Find where the given text appears and provide that cell's center as (X, Y) coordinate. 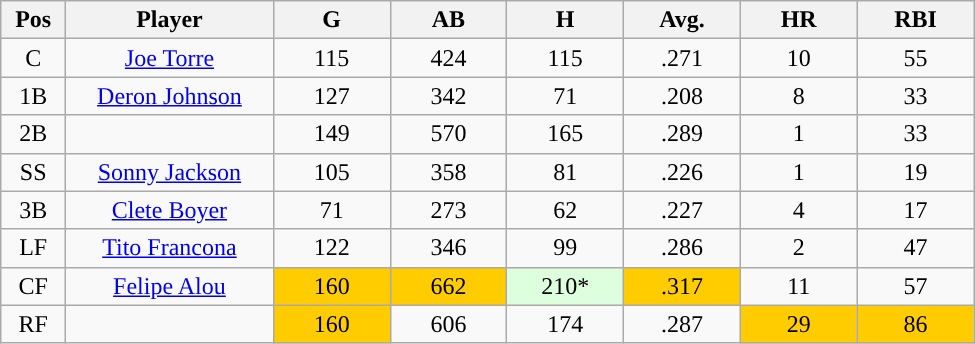
Deron Johnson (170, 96)
3B (34, 210)
Avg. (682, 20)
.287 (682, 324)
.227 (682, 210)
.317 (682, 286)
2B (34, 134)
HR (798, 20)
81 (566, 172)
358 (448, 172)
C (34, 58)
1B (34, 96)
570 (448, 134)
105 (332, 172)
G (332, 20)
.271 (682, 58)
11 (798, 286)
99 (566, 248)
17 (916, 210)
Joe Torre (170, 58)
Pos (34, 20)
210* (566, 286)
AB (448, 20)
606 (448, 324)
.289 (682, 134)
424 (448, 58)
342 (448, 96)
19 (916, 172)
Clete Boyer (170, 210)
8 (798, 96)
RF (34, 324)
57 (916, 286)
62 (566, 210)
165 (566, 134)
Felipe Alou (170, 286)
Sonny Jackson (170, 172)
55 (916, 58)
Player (170, 20)
346 (448, 248)
662 (448, 286)
127 (332, 96)
RBI (916, 20)
Tito Francona (170, 248)
.208 (682, 96)
29 (798, 324)
273 (448, 210)
122 (332, 248)
.226 (682, 172)
10 (798, 58)
CF (34, 286)
47 (916, 248)
174 (566, 324)
86 (916, 324)
SS (34, 172)
149 (332, 134)
.286 (682, 248)
4 (798, 210)
2 (798, 248)
LF (34, 248)
H (566, 20)
